Find where the given text appears and provide that cell's center as (X, Y) coordinate. 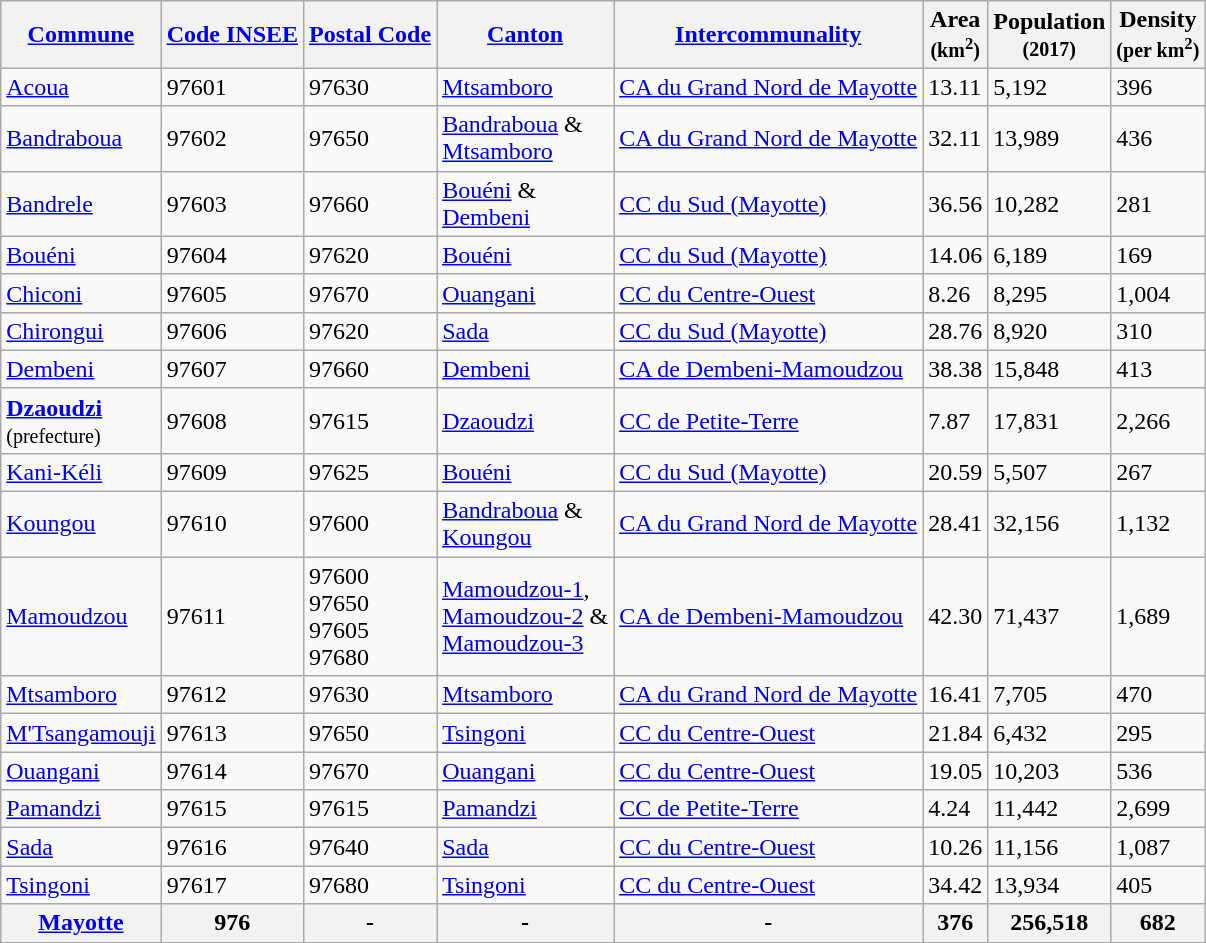
682 (1158, 923)
97612 (232, 695)
38.38 (956, 369)
16.41 (956, 695)
Chirongui (81, 331)
Postal Code (370, 34)
36.56 (956, 204)
7,705 (1050, 695)
Bandraboua &Mtsamboro (526, 138)
20.59 (956, 472)
97604 (232, 255)
Dzaoudzi (526, 420)
Mayotte (81, 923)
97603 (232, 204)
97610 (232, 524)
405 (1158, 885)
1,004 (1158, 293)
71,437 (1050, 616)
32,156 (1050, 524)
97601 (232, 87)
396 (1158, 87)
97614 (232, 771)
376 (956, 923)
Mamoudzou-1,Mamoudzou-2 &Mamoudzou-3 (526, 616)
Kani-Kéli (81, 472)
470 (1158, 695)
Dzaoudzi(prefecture) (81, 420)
436 (1158, 138)
97608 (232, 420)
Chiconi (81, 293)
Area(km2) (956, 34)
97605 (232, 293)
28.76 (956, 331)
Bouéni &Dembeni (526, 204)
19.05 (956, 771)
Bandraboua (81, 138)
97609 (232, 472)
Population(2017) (1050, 34)
97611 (232, 616)
Commune (81, 34)
Bandraboua &Koungou (526, 524)
13,934 (1050, 885)
6,189 (1050, 255)
8,295 (1050, 293)
1,132 (1158, 524)
536 (1158, 771)
28.41 (956, 524)
97607 (232, 369)
17,831 (1050, 420)
1,087 (1158, 847)
Intercommunality (768, 34)
97602 (232, 138)
11,156 (1050, 847)
295 (1158, 733)
2,699 (1158, 809)
97617 (232, 885)
6,432 (1050, 733)
310 (1158, 331)
169 (1158, 255)
97625 (370, 472)
97600976509760597680 (370, 616)
Code INSEE (232, 34)
2,266 (1158, 420)
10,203 (1050, 771)
97640 (370, 847)
413 (1158, 369)
267 (1158, 472)
21.84 (956, 733)
97606 (232, 331)
13,989 (1050, 138)
7.87 (956, 420)
42.30 (956, 616)
281 (1158, 204)
97600 (370, 524)
8.26 (956, 293)
M'Tsangamouji (81, 733)
976 (232, 923)
34.42 (956, 885)
10,282 (1050, 204)
Bandrele (81, 204)
15,848 (1050, 369)
4.24 (956, 809)
Canton (526, 34)
5,192 (1050, 87)
256,518 (1050, 923)
97616 (232, 847)
13.11 (956, 87)
11,442 (1050, 809)
97680 (370, 885)
Koungou (81, 524)
Mamoudzou (81, 616)
1,689 (1158, 616)
5,507 (1050, 472)
32.11 (956, 138)
8,920 (1050, 331)
Acoua (81, 87)
97613 (232, 733)
10.26 (956, 847)
14.06 (956, 255)
Density(per km2) (1158, 34)
